Scan for the cell matching the given text and deliver its [x, y] coordinate at center. 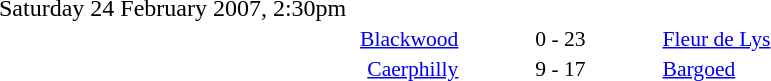
0 - 23 [560, 38]
